Determine the (x, y) coordinate at the center of the cell enclosing the given text.  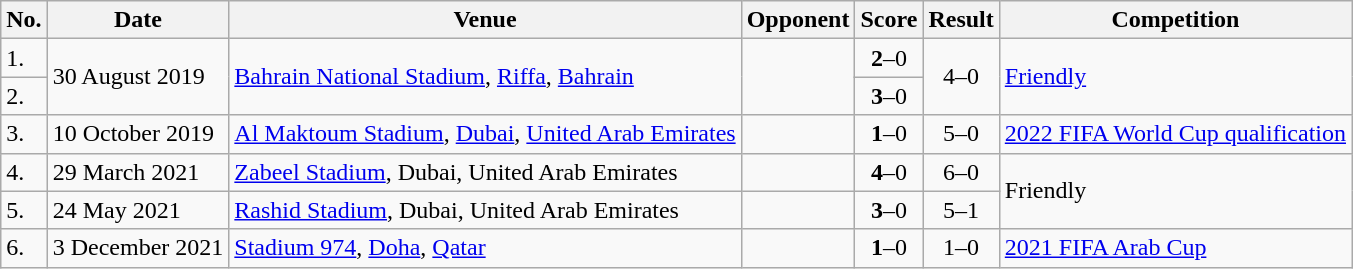
Result (961, 20)
1. (24, 58)
30 August 2019 (138, 77)
3. (24, 134)
5–0 (961, 134)
24 May 2021 (138, 210)
4. (24, 172)
5–1 (961, 210)
Stadium 974, Doha, Qatar (485, 248)
29 March 2021 (138, 172)
Al Maktoum Stadium, Dubai, United Arab Emirates (485, 134)
Venue (485, 20)
2. (24, 96)
2021 FIFA Arab Cup (1175, 248)
Bahrain National Stadium, Riffa, Bahrain (485, 77)
2–0 (889, 58)
5. (24, 210)
3 December 2021 (138, 248)
Date (138, 20)
Competition (1175, 20)
2022 FIFA World Cup qualification (1175, 134)
6–0 (961, 172)
Score (889, 20)
Opponent (798, 20)
No. (24, 20)
Rashid Stadium, Dubai, United Arab Emirates (485, 210)
6. (24, 248)
Zabeel Stadium, Dubai, United Arab Emirates (485, 172)
10 October 2019 (138, 134)
